Return (X, Y) of the center of cell containing provided text 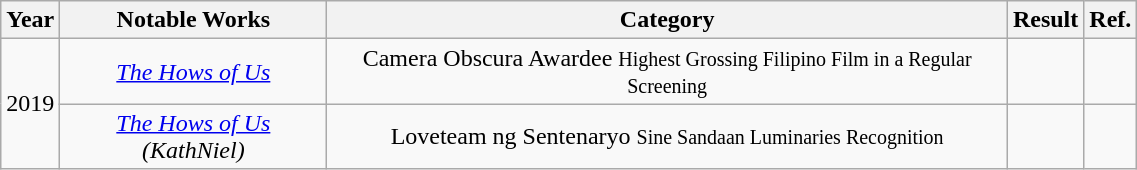
Category (667, 20)
The Hows of Us (KathNiel) (194, 136)
Loveteam ng Sentenaryo Sine Sandaan Luminaries Recognition (667, 136)
Camera Obscura Awardee Highest Grossing Filipino Film in a Regular Screening (667, 72)
2019 (30, 104)
Ref. (1110, 20)
Year (30, 20)
The Hows of Us (194, 72)
Result (1045, 20)
Notable Works (194, 20)
